Output the [X, Y] coordinate of the center of the cell containing the given text.  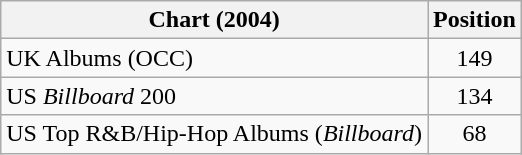
Position [475, 20]
68 [475, 134]
Chart (2004) [214, 20]
UK Albums (OCC) [214, 58]
US Billboard 200 [214, 96]
134 [475, 96]
US Top R&B/Hip-Hop Albums (Billboard) [214, 134]
149 [475, 58]
